Locate the cell with the specified text and output its [x, y] center coordinate. 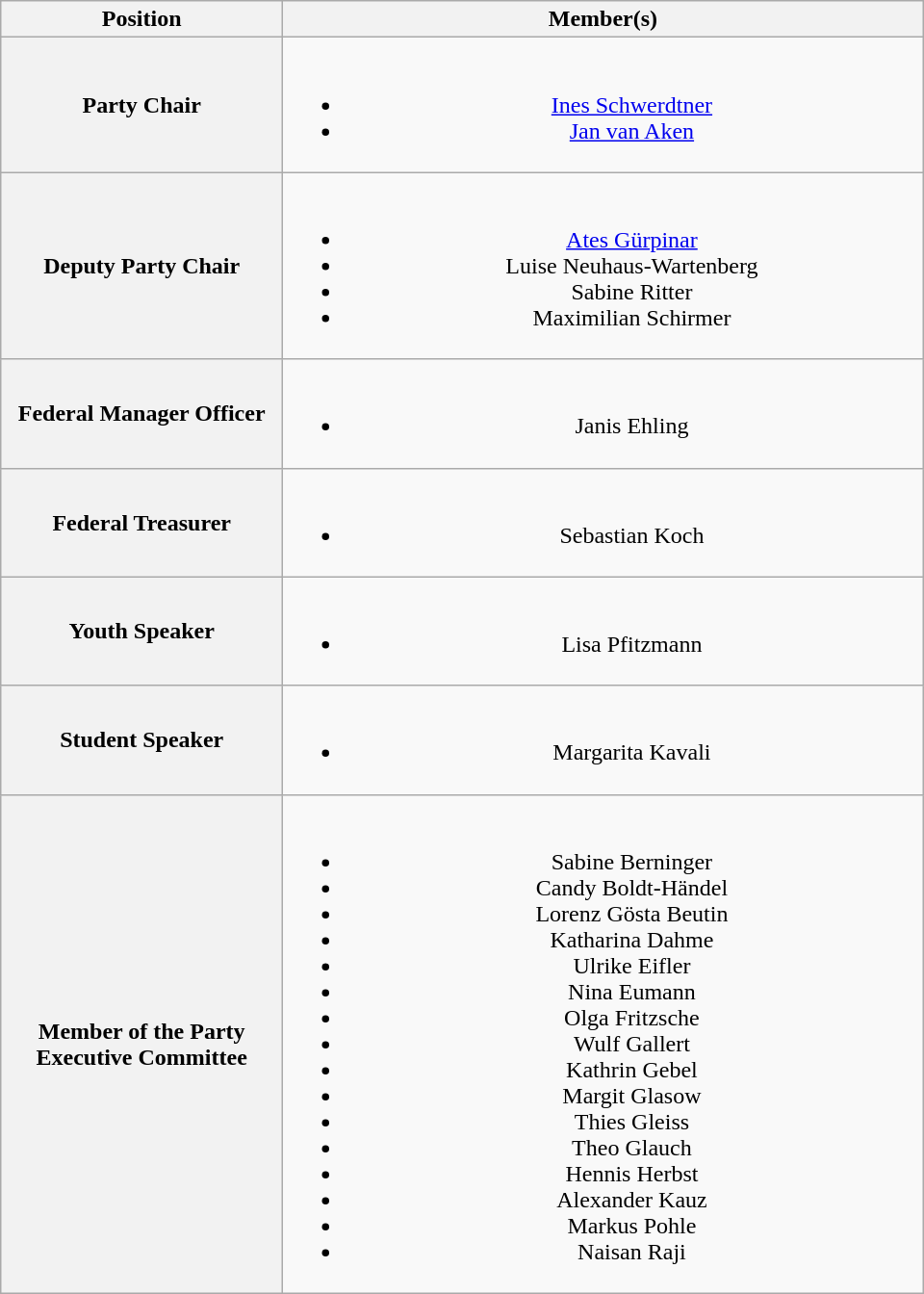
Federal Manager Officer [142, 414]
Party Chair [142, 105]
Ines SchwerdtnerJan van Aken [603, 105]
Member of the Party Executive Committee [142, 1044]
Ates GürpinarLuise Neuhaus-WartenbergSabine RitterMaximilian Schirmer [603, 266]
Position [142, 19]
Lisa Pfitzmann [603, 632]
Student Speaker [142, 739]
Sebastian Koch [603, 522]
Janis Ehling [603, 414]
Margarita Kavali [603, 739]
Youth Speaker [142, 632]
Federal Treasurer [142, 522]
Member(s) [603, 19]
Deputy Party Chair [142, 266]
